Search for the cell housing the specified text and yield its [x, y] center coordinate. 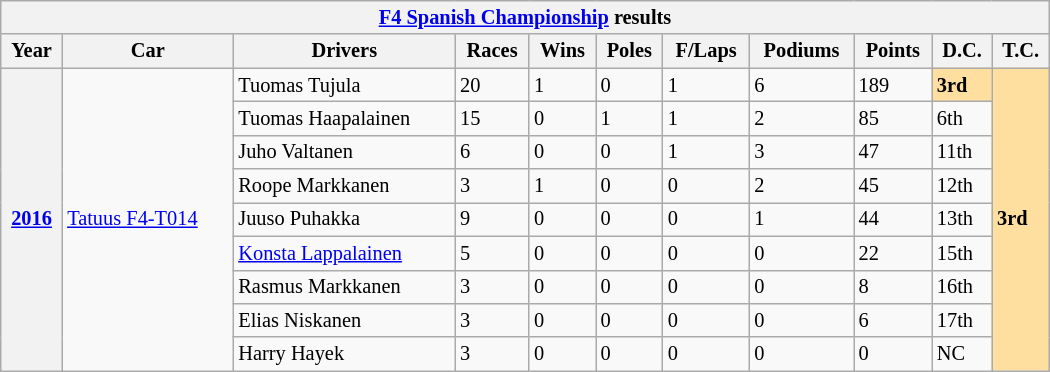
45 [893, 186]
Konsta Lappalainen [344, 253]
85 [893, 118]
Podiums [801, 51]
Drivers [344, 51]
NC [962, 354]
F/Laps [706, 51]
6th [962, 118]
Roope Markkanen [344, 186]
Juho Valtanen [344, 152]
16th [962, 287]
9 [492, 219]
Rasmus Markkanen [344, 287]
Poles [630, 51]
Wins [562, 51]
189 [893, 85]
20 [492, 85]
F4 Spanish Championship results [525, 17]
15th [962, 253]
44 [893, 219]
Harry Hayek [344, 354]
Juuso Puhakka [344, 219]
47 [893, 152]
Tuomas Haapalainen [344, 118]
11th [962, 152]
Points [893, 51]
Tatuus F4-T014 [148, 220]
Car [148, 51]
T.C. [1020, 51]
8 [893, 287]
Year [32, 51]
22 [893, 253]
D.C. [962, 51]
5 [492, 253]
13th [962, 219]
Races [492, 51]
12th [962, 186]
Elias Niskanen [344, 320]
2016 [32, 220]
Tuomas Tujula [344, 85]
15 [492, 118]
17th [962, 320]
